Pinpoint the cell where the given text exists, returning its (x, y) midpoint coordinate. 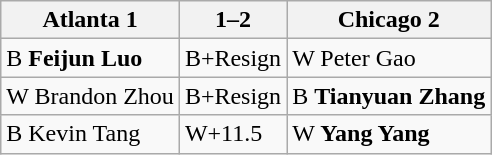
Chicago 2 (389, 20)
B Tianyuan Zhang (389, 96)
B Kevin Tang (90, 134)
B Feijun Luo (90, 58)
Atlanta 1 (90, 20)
W Brandon Zhou (90, 96)
W Peter Gao (389, 58)
1–2 (232, 20)
W Yang Yang (389, 134)
W+11.5 (232, 134)
